Return [x, y] of the center of cell containing provided text 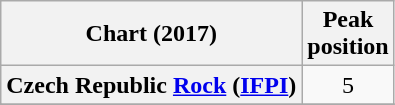
Peak position [348, 34]
Czech Republic Rock (IFPI) [152, 85]
5 [348, 85]
Chart (2017) [152, 34]
